Return the (X, Y) coordinate for the center point of the cell that contains the specified text.  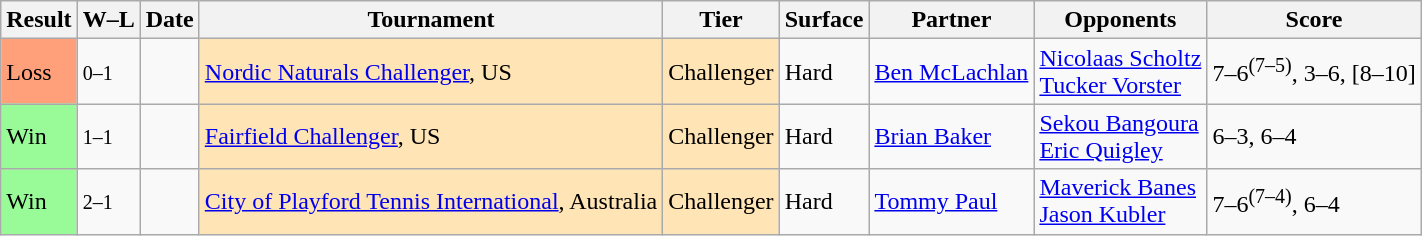
Brian Baker (952, 136)
Date (170, 20)
7–6(7–4), 6–4 (1314, 202)
7–6(7–5), 3–6, [8–10] (1314, 72)
Opponents (1120, 20)
Tommy Paul (952, 202)
Nordic Naturals Challenger, US (431, 72)
Result (39, 20)
Ben McLachlan (952, 72)
Tournament (431, 20)
Sekou Bangoura Eric Quigley (1120, 136)
Surface (824, 20)
6–3, 6–4 (1314, 136)
Maverick Banes Jason Kubler (1120, 202)
Nicolaas Scholtz Tucker Vorster (1120, 72)
Partner (952, 20)
2–1 (108, 202)
Loss (39, 72)
Fairfield Challenger, US (431, 136)
0–1 (108, 72)
Score (1314, 20)
1–1 (108, 136)
Tier (721, 20)
W–L (108, 20)
City of Playford Tennis International, Australia (431, 202)
